Extract the (X, Y) coordinate from the center of the cell holding the provided text.  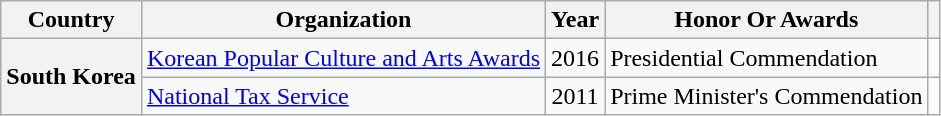
Presidential Commendation (766, 58)
2016 (576, 58)
National Tax Service (343, 96)
Prime Minister's Commendation (766, 96)
Year (576, 20)
Korean Popular Culture and Arts Awards (343, 58)
2011 (576, 96)
Country (72, 20)
Honor Or Awards (766, 20)
Organization (343, 20)
South Korea (72, 77)
